For the text-containing cell, return its midpoint in [X, Y] coordinate format. 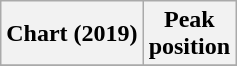
Chart (2019) [72, 34]
Peakposition [189, 34]
